Return (x, y) of the center of cell containing provided text 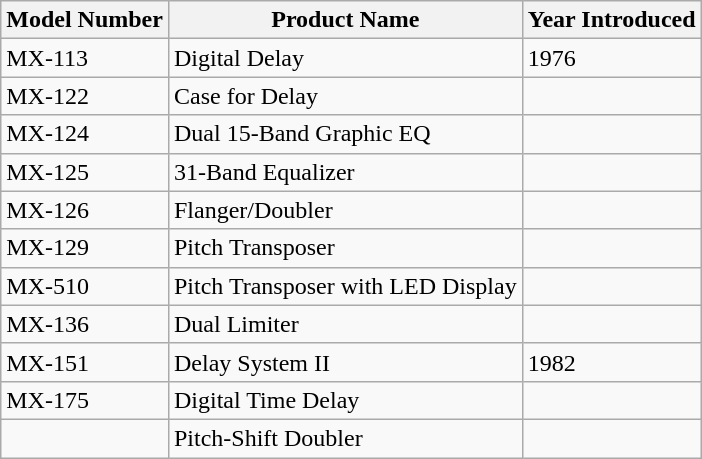
MX-136 (85, 324)
MX-125 (85, 172)
Pitch Transposer (345, 248)
1976 (612, 58)
Product Name (345, 20)
MX-124 (85, 134)
MX-151 (85, 362)
Case for Delay (345, 96)
Dual 15-Band Graphic EQ (345, 134)
Dual Limiter (345, 324)
1982 (612, 362)
MX-129 (85, 248)
MX-122 (85, 96)
MX-126 (85, 210)
Delay System II (345, 362)
Pitch Transposer with LED Display (345, 286)
Flanger/Doubler (345, 210)
MX-175 (85, 400)
Model Number (85, 20)
Digital Delay (345, 58)
MX-510 (85, 286)
Pitch-Shift Doubler (345, 438)
Digital Time Delay (345, 400)
MX-113 (85, 58)
Year Introduced (612, 20)
31-Band Equalizer (345, 172)
